Capture the cell that displays the provided text and extract its (x, y) central coordinate. 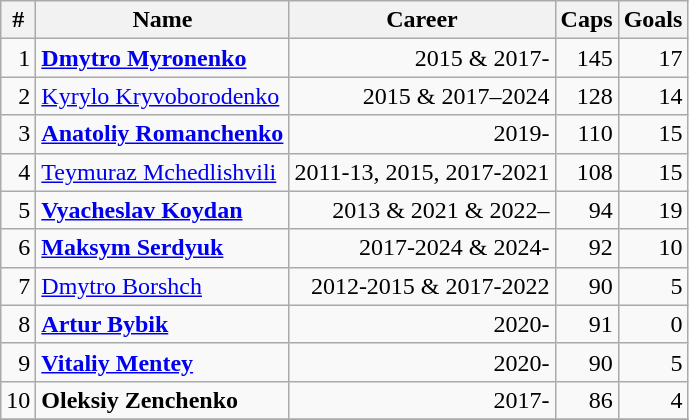
Anatoliy Romanchenko (162, 134)
92 (586, 248)
2017-2024 & 2024- (422, 248)
Caps (586, 20)
8 (18, 324)
17 (653, 58)
Vitaliy Mentey (162, 362)
145 (586, 58)
9 (18, 362)
Dmytro Borshch (162, 286)
86 (586, 400)
Career (422, 20)
110 (586, 134)
2013 & 2021 & 2022– (422, 210)
6 (18, 248)
2017- (422, 400)
# (18, 20)
0 (653, 324)
Maksym Serdyuk (162, 248)
Vyacheslav Koydan (162, 210)
128 (586, 96)
Artur Bybik (162, 324)
Dmytro Myronenko (162, 58)
2019- (422, 134)
91 (586, 324)
2011-13, 2015, 2017-2021 (422, 172)
Oleksiy Zenchenko (162, 400)
2015 & 2017- (422, 58)
2 (18, 96)
108 (586, 172)
94 (586, 210)
3 (18, 134)
2012-2015 & 2017-2022 (422, 286)
1 (18, 58)
Goals (653, 20)
Kyrylo Kryvoborodenko (162, 96)
2015 & 2017–2024 (422, 96)
19 (653, 210)
Name (162, 20)
14 (653, 96)
Teymuraz Mchedlishvili (162, 172)
7 (18, 286)
